Determine the [X, Y] coordinate at the center of the cell enclosing the given text.  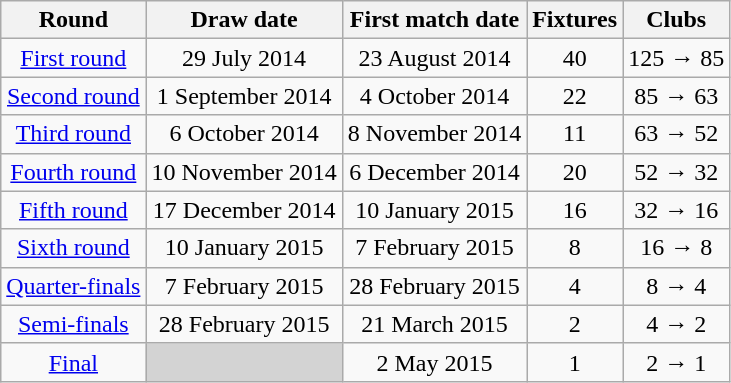
4 [575, 286]
63 → 52 [676, 134]
21 March 2015 [434, 324]
Quarter-finals [74, 286]
8 [575, 248]
4 October 2014 [434, 96]
Fifth round [74, 210]
1 [575, 362]
11 [575, 134]
Draw date [244, 20]
4 → 2 [676, 324]
Sixth round [74, 248]
First match date [434, 20]
Clubs [676, 20]
Second round [74, 96]
2 [575, 324]
8 November 2014 [434, 134]
29 July 2014 [244, 58]
2 → 1 [676, 362]
22 [575, 96]
8 → 4 [676, 286]
85 → 63 [676, 96]
6 December 2014 [434, 172]
Round [74, 20]
First round [74, 58]
1 September 2014 [244, 96]
16 → 8 [676, 248]
Fixtures [575, 20]
52 → 32 [676, 172]
Semi-finals [74, 324]
40 [575, 58]
16 [575, 210]
Fourth round [74, 172]
23 August 2014 [434, 58]
2 May 2015 [434, 362]
32 → 16 [676, 210]
20 [575, 172]
Final [74, 362]
10 November 2014 [244, 172]
6 October 2014 [244, 134]
Third round [74, 134]
125 → 85 [676, 58]
17 December 2014 [244, 210]
